Determine the [X, Y] coordinate at the center of the cell enclosing the given text.  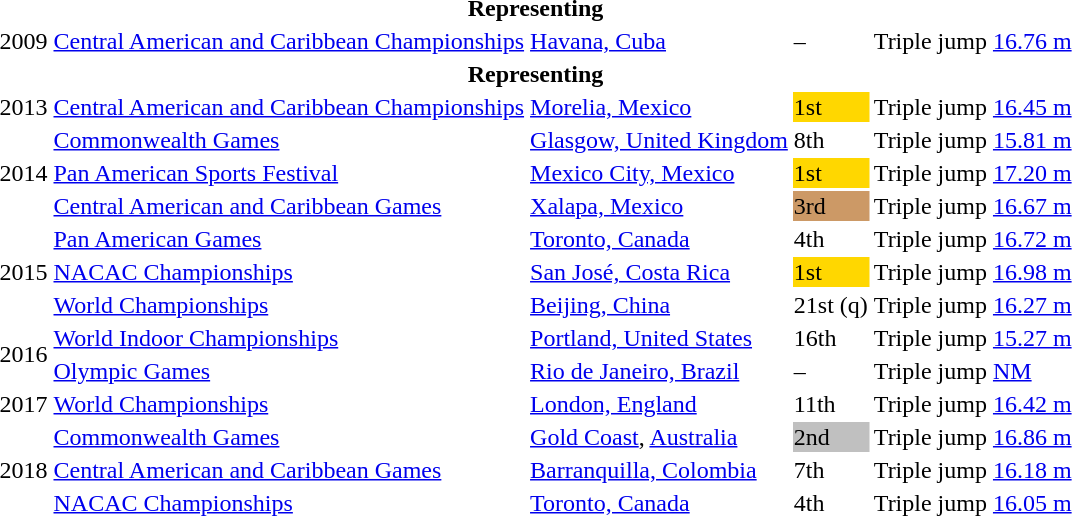
16th [830, 338]
Pan American Sports Festival [289, 173]
Glasgow, United Kingdom [660, 140]
Barranquilla, Colombia [660, 470]
Pan American Games [289, 239]
Portland, United States [660, 338]
8th [830, 140]
21st (q) [830, 305]
3rd [830, 206]
Gold Coast, Australia [660, 437]
World Indoor Championships [289, 338]
Toronto, Canada [660, 239]
11th [830, 404]
7th [830, 470]
4th [830, 239]
Havana, Cuba [660, 41]
Rio de Janeiro, Brazil [660, 371]
Mexico City, Mexico [660, 173]
Olympic Games [289, 371]
San José, Costa Rica [660, 272]
Xalapa, Mexico [660, 206]
Morelia, Mexico [660, 107]
London, England [660, 404]
NACAC Championships [289, 272]
Beijing, China [660, 305]
2nd [830, 437]
